Search for the cell housing the specified text and yield its (X, Y) center coordinate. 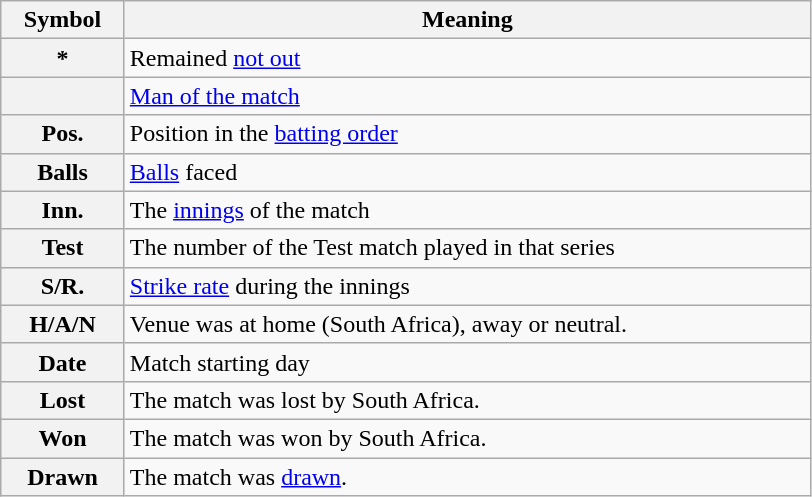
Lost (63, 400)
The innings of the match (467, 210)
Test (63, 248)
H/A/N (63, 324)
Symbol (63, 20)
The match was drawn. (467, 477)
Man of the match (467, 96)
Balls faced (467, 172)
The match was lost by South Africa. (467, 400)
The match was won by South Africa. (467, 438)
Balls (63, 172)
Venue was at home (South Africa), away or neutral. (467, 324)
Position in the batting order (467, 134)
S/R. (63, 286)
* (63, 58)
Pos. (63, 134)
Inn. (63, 210)
Remained not out (467, 58)
Meaning (467, 20)
Drawn (63, 477)
Strike rate during the innings (467, 286)
Match starting day (467, 362)
The number of the Test match played in that series (467, 248)
Date (63, 362)
Won (63, 438)
